Search for the cell housing the specified text and yield its (x, y) center coordinate. 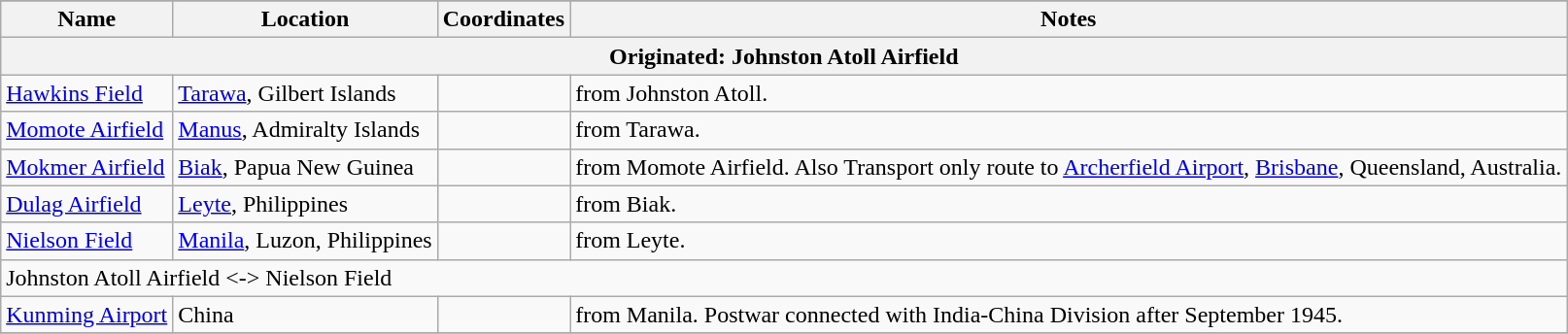
Tarawa, Gilbert Islands (305, 93)
Biak, Papua New Guinea (305, 167)
Mokmer Airfield (87, 167)
Manila, Luzon, Philippines (305, 241)
Hawkins Field (87, 93)
Leyte, Philippines (305, 204)
Location (305, 19)
from Manila. Postwar connected with India-China Division after September 1945. (1069, 315)
Dulag Airfield (87, 204)
Manus, Admiralty Islands (305, 130)
Nielson Field (87, 241)
from Johnston Atoll. (1069, 93)
Name (87, 19)
from Tarawa. (1069, 130)
from Biak. (1069, 204)
China (305, 315)
Momote Airfield (87, 130)
from Leyte. (1069, 241)
Johnston Atoll Airfield <-> Nielson Field (784, 278)
Kunming Airport (87, 315)
Originated: Johnston Atoll Airfield (784, 56)
from Momote Airfield. Also Transport only route to Archerfield Airport, Brisbane, Queensland, Australia. (1069, 167)
Notes (1069, 19)
Coordinates (503, 19)
